Pinpoint the cell where the given text exists, returning its (x, y) midpoint coordinate. 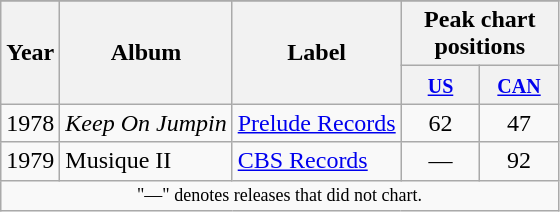
Year (30, 52)
Album (146, 52)
— (440, 161)
92 (520, 161)
US (440, 85)
1978 (30, 123)
CAN (520, 85)
"—" denotes releases that did not chart. (280, 196)
62 (440, 123)
Label (316, 52)
CBS Records (316, 161)
1979 (30, 161)
Prelude Records (316, 123)
Musique II (146, 161)
Keep On Jumpin (146, 123)
47 (520, 123)
Peak chart positions (480, 34)
